Detect which cell encompasses the target text, then output its (X, Y) center coordinate. 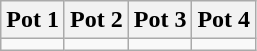
Pot 2 (96, 20)
Pot 1 (33, 20)
Pot 4 (224, 20)
Pot 3 (160, 20)
